Provide the (X, Y) coordinate of the cell's center where the given text is located.  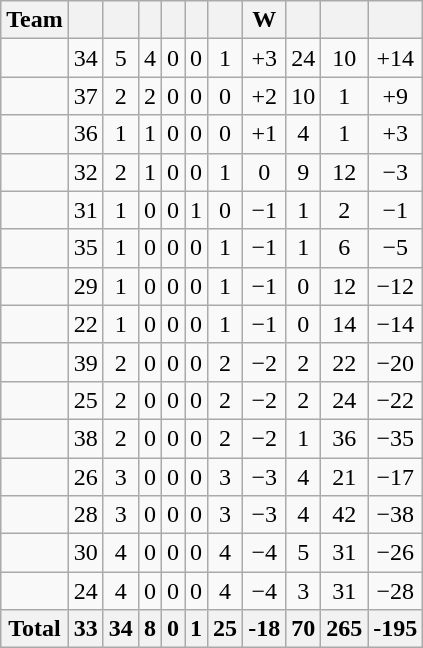
−17 (396, 477)
+2 (264, 96)
Total (35, 629)
−5 (396, 248)
Team (35, 20)
−14 (396, 324)
−28 (396, 591)
39 (86, 362)
W (264, 20)
−38 (396, 515)
+1 (264, 134)
−35 (396, 438)
35 (86, 248)
28 (86, 515)
−12 (396, 286)
-18 (264, 629)
265 (344, 629)
−26 (396, 553)
38 (86, 438)
+14 (396, 58)
8 (150, 629)
14 (344, 324)
-195 (396, 629)
42 (344, 515)
9 (304, 172)
−20 (396, 362)
30 (86, 553)
32 (86, 172)
33 (86, 629)
26 (86, 477)
29 (86, 286)
−22 (396, 400)
21 (344, 477)
70 (304, 629)
6 (344, 248)
+9 (396, 96)
37 (86, 96)
